Capture the cell that displays the provided text and extract its (x, y) central coordinate. 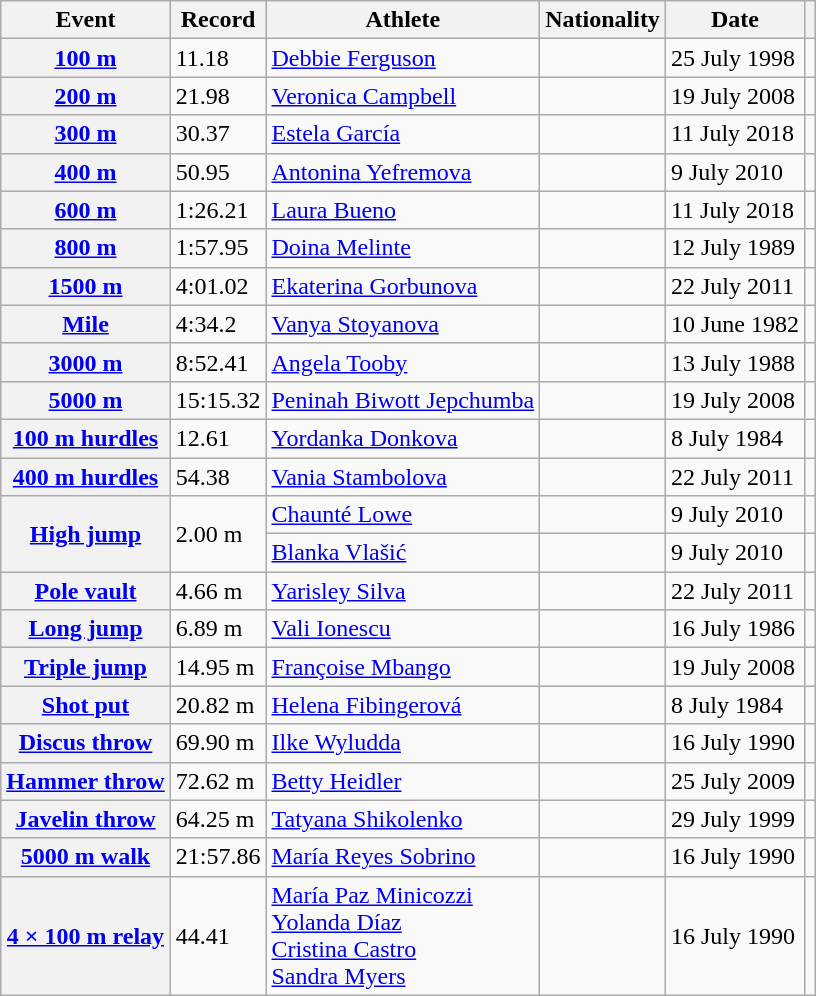
300 m (86, 134)
Chaunté Lowe (403, 515)
Date (734, 20)
Pole vault (86, 591)
5000 m walk (86, 857)
5000 m (86, 400)
María Reyes Sobrino (403, 857)
200 m (86, 96)
Vania Stambolova (403, 477)
54.38 (218, 477)
Event (86, 20)
21.98 (218, 96)
Ekaterina Gorbunova (403, 286)
13 July 1988 (734, 362)
4 × 100 m relay (86, 936)
21:57.86 (218, 857)
16 July 1986 (734, 629)
Discus throw (86, 743)
Yordanka Donkova (403, 438)
Vanya Stoyanova (403, 324)
Betty Heidler (403, 781)
4:34.2 (218, 324)
Yarisley Silva (403, 591)
Antonina Yefremova (403, 172)
Hammer throw (86, 781)
64.25 m (218, 819)
1:26.21 (218, 210)
Doina Melinte (403, 248)
1500 m (86, 286)
Laura Bueno (403, 210)
Athlete (403, 20)
4.66 m (218, 591)
8:52.41 (218, 362)
44.41 (218, 936)
400 m (86, 172)
Françoise Mbango (403, 667)
Javelin throw (86, 819)
Angela Tooby (403, 362)
Debbie Ferguson (403, 58)
800 m (86, 248)
Tatyana Shikolenko (403, 819)
Shot put (86, 705)
Record (218, 20)
Estela García (403, 134)
1:57.95 (218, 248)
15:15.32 (218, 400)
Veronica Campbell (403, 96)
2.00 m (218, 534)
400 m hurdles (86, 477)
72.62 m (218, 781)
3000 m (86, 362)
30.37 (218, 134)
69.90 m (218, 743)
Helena Fibingerová (403, 705)
20.82 m (218, 705)
Peninah Biwott Jepchumba (403, 400)
14.95 m (218, 667)
11.18 (218, 58)
12 July 1989 (734, 248)
25 July 1998 (734, 58)
Ilke Wyludda (403, 743)
100 m (86, 58)
Vali Ionescu (403, 629)
6.89 m (218, 629)
12.61 (218, 438)
Blanka Vlašić (403, 553)
Long jump (86, 629)
High jump (86, 534)
600 m (86, 210)
10 June 1982 (734, 324)
Mile (86, 324)
50.95 (218, 172)
4:01.02 (218, 286)
María Paz MinicozziYolanda DíazCristina CastroSandra Myers (403, 936)
25 July 2009 (734, 781)
Nationality (603, 20)
Triple jump (86, 667)
100 m hurdles (86, 438)
29 July 1999 (734, 819)
